Locate the cell with the specified text and output its [x, y] center coordinate. 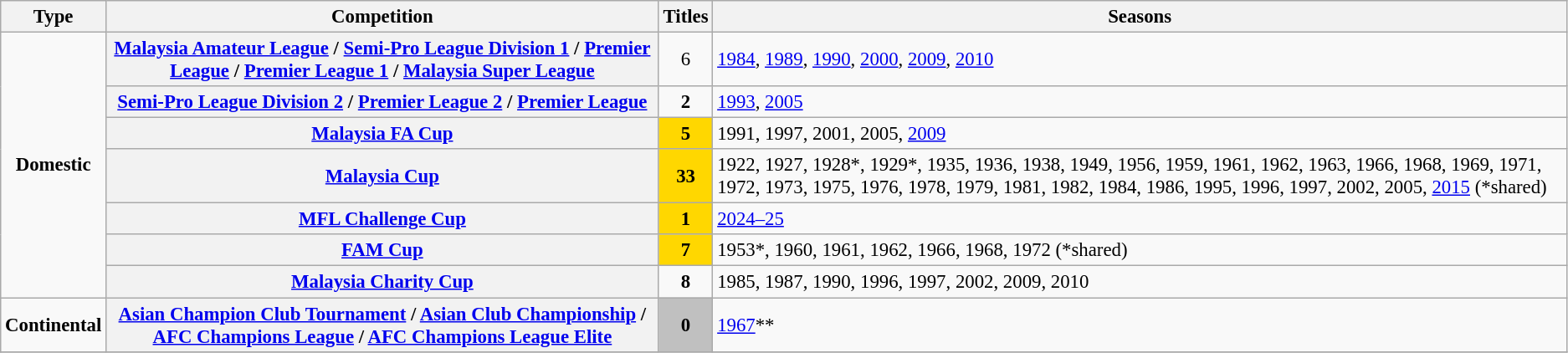
1985, 1987, 1990, 1996, 1997, 2002, 2009, 2010 [1140, 282]
0 [686, 325]
Continental [54, 325]
1 [686, 219]
FAM Cup [383, 250]
Malaysia Charity Cup [383, 282]
2024–25 [1140, 219]
7 [686, 250]
Seasons [1140, 17]
Competition [383, 17]
Type [54, 17]
1967** [1140, 325]
Malaysia Cup [383, 176]
Malaysia Amateur League / Semi-Pro League Division 1 / Premier League / Premier League 1 / Malaysia Super League [383, 60]
MFL Challenge Cup [383, 219]
8 [686, 282]
Domestic [54, 166]
Titles [686, 17]
1984, 1989, 1990, 2000, 2009, 2010 [1140, 60]
5 [686, 134]
Asian Champion Club Tournament / Asian Club Championship / AFC Champions League / AFC Champions League Elite [383, 325]
1991, 1997, 2001, 2005, 2009 [1140, 134]
1993, 2005 [1140, 102]
1953*, 1960, 1961, 1962, 1966, 1968, 1972 (*shared) [1140, 250]
33 [686, 176]
Malaysia FA Cup [383, 134]
Semi-Pro League Division 2 / Premier League 2 / Premier League [383, 102]
6 [686, 60]
2 [686, 102]
